Output the (X, Y) coordinate of the center of the cell containing the given text.  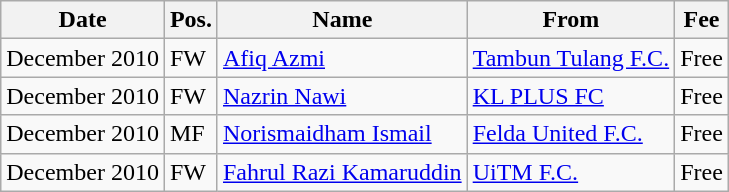
Nazrin Nawi (342, 96)
KL PLUS FC (571, 96)
MF (190, 134)
Tambun Tulang F.C. (571, 58)
Felda United F.C. (571, 134)
Pos. (190, 20)
Fahrul Razi Kamaruddin (342, 172)
Fee (702, 20)
UiTM F.C. (571, 172)
Date (83, 20)
From (571, 20)
Afiq Azmi (342, 58)
Name (342, 20)
Norismaidham Ismail (342, 134)
